Identify which cell holds the provided text, then report its [x, y] central coordinate. 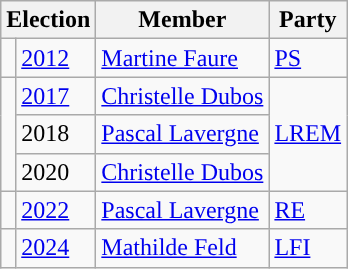
2020 [56, 172]
Member [182, 20]
RE [308, 210]
2024 [56, 248]
LFI [308, 248]
LREM [308, 134]
PS [308, 58]
Election [48, 20]
2022 [56, 210]
2017 [56, 96]
2018 [56, 134]
Mathilde Feld [182, 248]
2012 [56, 58]
Martine Faure [182, 58]
Party [308, 20]
